Return (X, Y) of the center of cell containing provided text 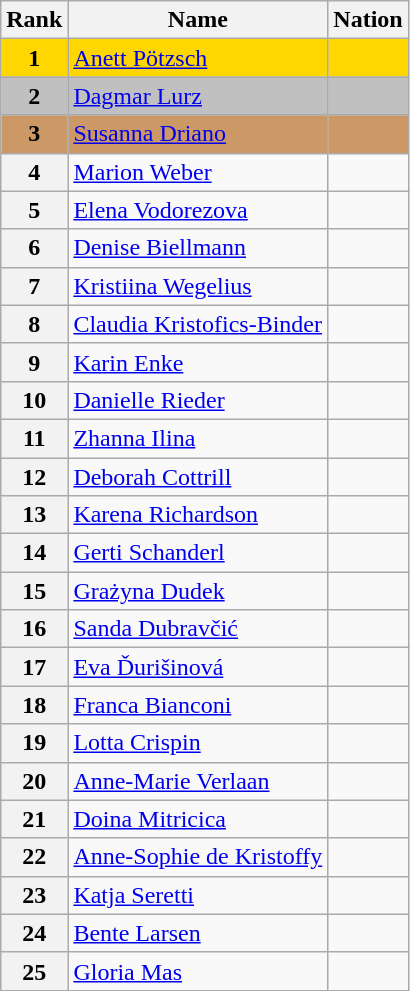
Katja Seretti (198, 895)
3 (34, 134)
Name (198, 20)
12 (34, 477)
Zhanna Ilina (198, 438)
Sanda Dubravčić (198, 629)
19 (34, 743)
Rank (34, 20)
10 (34, 400)
16 (34, 629)
Claudia Kristofics-Binder (198, 324)
24 (34, 933)
Elena Vodorezova (198, 210)
Danielle Rieder (198, 400)
7 (34, 286)
6 (34, 248)
Marion Weber (198, 172)
Gloria Mas (198, 971)
11 (34, 438)
Denise Biellmann (198, 248)
Anne-Marie Verlaan (198, 781)
Karin Enke (198, 362)
Franca Bianconi (198, 705)
15 (34, 591)
Nation (368, 20)
Deborah Cottrill (198, 477)
1 (34, 58)
13 (34, 515)
4 (34, 172)
Karena Richardson (198, 515)
Eva Ďurišinová (198, 667)
Susanna Driano (198, 134)
14 (34, 553)
Grażyna Dudek (198, 591)
Bente Larsen (198, 933)
20 (34, 781)
Lotta Crispin (198, 743)
21 (34, 819)
Dagmar Lurz (198, 96)
Anett Pötzsch (198, 58)
Doina Mitricica (198, 819)
22 (34, 857)
Gerti Schanderl (198, 553)
23 (34, 895)
18 (34, 705)
9 (34, 362)
17 (34, 667)
8 (34, 324)
5 (34, 210)
25 (34, 971)
2 (34, 96)
Anne-Sophie de Kristoffy (198, 857)
Kristiina Wegelius (198, 286)
